Determine the [x, y] coordinate at the center of the cell enclosing the given text.  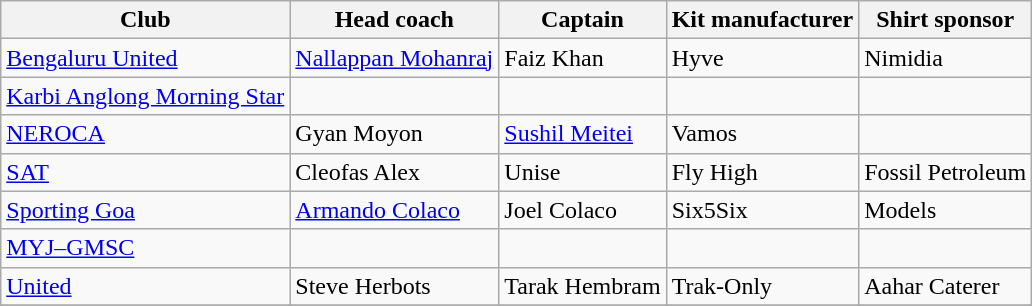
Vamos [762, 134]
Nimidia [946, 58]
Steve Herbots [394, 286]
Cleofas Alex [394, 172]
Hyve [762, 58]
SAT [146, 172]
Head coach [394, 20]
Captain [582, 20]
Bengaluru United [146, 58]
Karbi Anglong Morning Star [146, 96]
Aahar Caterer [946, 286]
Shirt sponsor [946, 20]
Nallappan Mohanraj [394, 58]
Sushil Meitei [582, 134]
Fossil Petroleum [946, 172]
MYJ–GMSC [146, 248]
Joel Colaco [582, 210]
Sporting Goa [146, 210]
Six5Six [762, 210]
Unise [582, 172]
Club [146, 20]
Fly High [762, 172]
Tarak Hembram [582, 286]
Kit manufacturer [762, 20]
Gyan Moyon [394, 134]
NEROCA [146, 134]
Models [946, 210]
United [146, 286]
Trak-Only [762, 286]
Faiz Khan [582, 58]
Armando Colaco [394, 210]
